Detect which cell encompasses the target text, then output its [x, y] center coordinate. 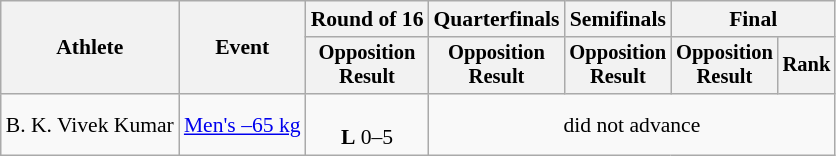
Men's –65 kg [242, 124]
Rank [807, 66]
Final [753, 19]
Quarterfinals [496, 19]
L 0–5 [368, 124]
did not advance [632, 124]
Athlete [90, 48]
Semifinals [618, 19]
Round of 16 [368, 19]
Event [242, 48]
B. K. Vivek Kumar [90, 124]
